Output the (x, y) coordinate of the center of the cell containing the given text.  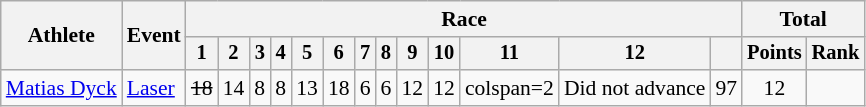
11 (510, 54)
Matias Dyck (62, 88)
4 (280, 54)
9 (412, 54)
Rank (836, 54)
colspan=2 (510, 88)
14 (234, 88)
Points (774, 54)
3 (260, 54)
Total (803, 19)
Did not advance (635, 88)
7 (366, 54)
1 (202, 54)
Laser (154, 88)
2 (234, 54)
Athlete (62, 36)
Event (154, 36)
10 (444, 54)
5 (307, 54)
13 (307, 88)
Race (464, 19)
97 (727, 88)
